Locate the cell with the specified text and output its (X, Y) center coordinate. 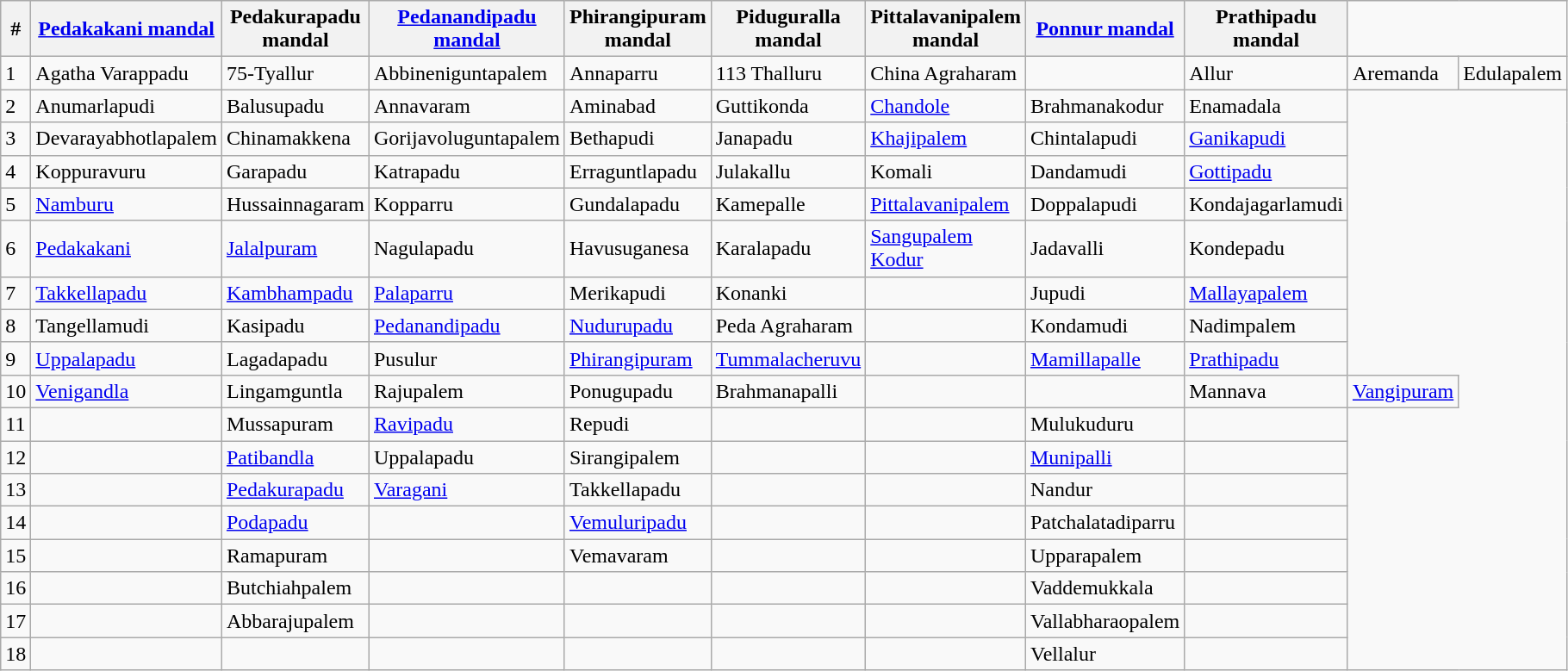
Bethapudi (638, 139)
1 (16, 73)
Pedakurapadu (295, 490)
Havusuganesa (638, 248)
Chinamakkena (295, 139)
Balusupadu (295, 106)
Vemuluripadu (638, 523)
Aremanda (1403, 73)
Agatha Varappadu (127, 73)
Julakallu (787, 171)
Konanki (787, 293)
Erraguntlapadu (638, 171)
11 (16, 424)
Koppuravuru (127, 171)
Abbarajupalem (295, 621)
Kondepadu (1266, 248)
Gottipadu (1266, 171)
Gorijavoluguntapalem (467, 139)
Aminabad (638, 106)
Mannava (1266, 391)
Pittalavanipalem mandal (946, 29)
Tummalacheruvu (787, 358)
Chandole (946, 106)
Komali (946, 171)
Upparapalem (1104, 556)
Rajupalem (467, 391)
Ramapuram (295, 556)
Prathipadu (1266, 358)
Khajipalem (946, 139)
Abbineniguntapalem (467, 73)
Prathipadu mandal (1266, 29)
12 (16, 457)
Allur (1266, 73)
Repudi (638, 424)
Mamillapalle (1104, 358)
Kondajagarlamudi (1266, 204)
China Agraharam (946, 73)
Guttikonda (787, 106)
Jalalpuram (295, 248)
Vellalur (1104, 654)
Ravipadu (467, 424)
15 (16, 556)
Brahmanakodur (1104, 106)
Annaparru (638, 73)
Kasipadu (295, 326)
Nadimpalem (1266, 326)
Brahmanapalli (787, 391)
Ponnur mandal (1104, 29)
75-Tyallur (295, 73)
Annavaram (467, 106)
Vemavaram (638, 556)
4 (16, 171)
Pedakakani (127, 248)
Piduguralla mandal (787, 29)
16 (16, 588)
Munipalli (1104, 457)
Chintalapudi (1104, 139)
# (16, 29)
Pedanandipadu (467, 326)
Kamepalle (787, 204)
Sangupalem Kodur (946, 248)
Jupudi (1104, 293)
Mulukuduru (1104, 424)
Janapadu (787, 139)
7 (16, 293)
Ganikapudi (1266, 139)
14 (16, 523)
Kambhampadu (295, 293)
Pittalavanipalem (946, 204)
3 (16, 139)
Pedakurapadu mandal (295, 29)
Kopparru (467, 204)
Mussapuram (295, 424)
9 (16, 358)
Ponugupadu (638, 391)
Nandur (1104, 490)
Venigandla (127, 391)
Lagadapadu (295, 358)
Edulapalem (1513, 73)
Mallayapalem (1266, 293)
Vallabharaopalem (1104, 621)
Lingamguntla (295, 391)
Enamadala (1266, 106)
13 (16, 490)
5 (16, 204)
Katrapadu (467, 171)
Pedanandipadu mandal (467, 29)
Phirangipuram (638, 358)
Tangellamudi (127, 326)
Varagani (467, 490)
17 (16, 621)
Garapadu (295, 171)
Phirangipuram mandal (638, 29)
Vangipuram (1403, 391)
Dandamudi (1104, 171)
Palaparru (467, 293)
113 Thalluru (787, 73)
2 (16, 106)
6 (16, 248)
10 (16, 391)
Karalapadu (787, 248)
Podapadu (295, 523)
Devarayabhotlapalem (127, 139)
Patchalatadiparru (1104, 523)
8 (16, 326)
Anumarlapudi (127, 106)
Jadavalli (1104, 248)
Vaddemukkala (1104, 588)
Pusulur (467, 358)
Nagulapadu (467, 248)
18 (16, 654)
Kondamudi (1104, 326)
Hussainnagaram (295, 204)
Peda Agraharam (787, 326)
Pedakakani mandal (127, 29)
Merikapudi (638, 293)
Gundalapadu (638, 204)
Sirangipalem (638, 457)
Nudurupadu (638, 326)
Namburu (127, 204)
Patibandla (295, 457)
Butchiahpalem (295, 588)
Doppalapudi (1104, 204)
